From the cell containing the given text, extract its center point as [X, Y] coordinate. 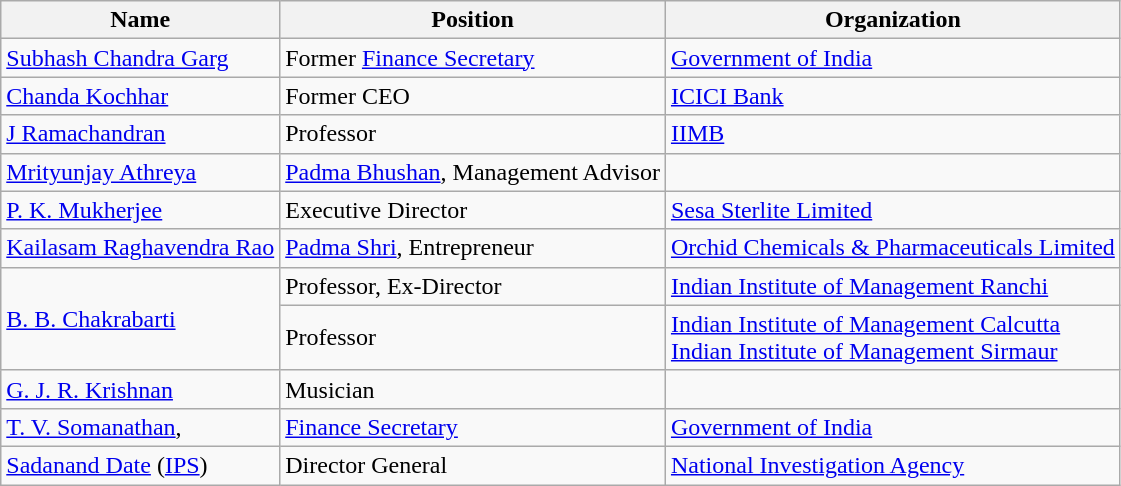
Indian Institute of Management CalcuttaIndian Institute of Management Sirmaur [892, 338]
P. K. Mukherjee [140, 210]
Padma Bhushan, Management Advisor [473, 172]
Mrityunjay Athreya [140, 172]
National Investigation Agency [892, 465]
Position [473, 20]
J Ramachandran [140, 134]
Director General [473, 465]
Organization [892, 20]
Professor, Ex-Director [473, 286]
Padma Shri, Entrepreneur [473, 248]
G. J. R. Krishnan [140, 389]
Sadanand Date (IPS) [140, 465]
Executive Director [473, 210]
Orchid Chemicals & Pharmaceuticals Limited [892, 248]
Kailasam Raghavendra Rao [140, 248]
B. B. Chakrabarti [140, 318]
Former CEO [473, 96]
Former Finance Secretary [473, 58]
Chanda Kochhar [140, 96]
IIMB [892, 134]
Indian Institute of Management Ranchi [892, 286]
Sesa Sterlite Limited [892, 210]
Name [140, 20]
Finance Secretary [473, 427]
Subhash Chandra Garg [140, 58]
T. V. Somanathan, [140, 427]
ICICI Bank [892, 96]
Musician [473, 389]
